Find where the given text appears and provide that cell's center as (X, Y) coordinate. 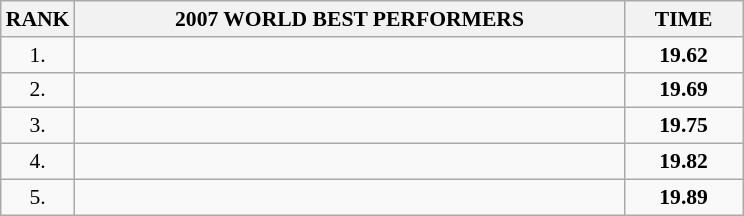
2. (38, 90)
19.82 (684, 162)
TIME (684, 19)
19.69 (684, 90)
3. (38, 126)
RANK (38, 19)
19.75 (684, 126)
5. (38, 197)
4. (38, 162)
2007 WORLD BEST PERFORMERS (349, 19)
19.62 (684, 55)
1. (38, 55)
19.89 (684, 197)
